Provide the [X, Y] coordinate of the cell's center where the given text is located.  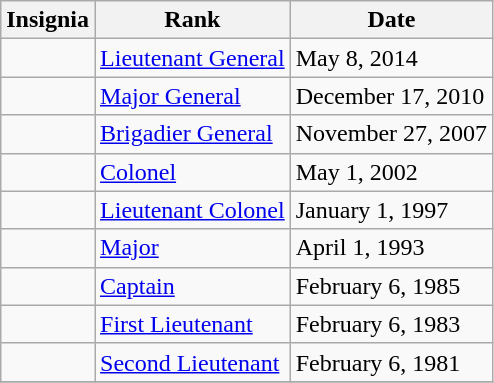
Date [391, 20]
Rank [193, 20]
Lieutenant General [193, 58]
November 27, 2007 [391, 134]
Colonel [193, 172]
February 6, 1985 [391, 286]
Major General [193, 96]
Captain [193, 286]
April 1, 1993 [391, 248]
Lieutenant Colonel [193, 210]
Second Lieutenant [193, 362]
May 8, 2014 [391, 58]
Insignia [48, 20]
Brigadier General [193, 134]
January 1, 1997 [391, 210]
December 17, 2010 [391, 96]
First Lieutenant [193, 324]
February 6, 1983 [391, 324]
February 6, 1981 [391, 362]
May 1, 2002 [391, 172]
Major [193, 248]
